Provide the (X, Y) coordinate of the cell's center where the given text is located.  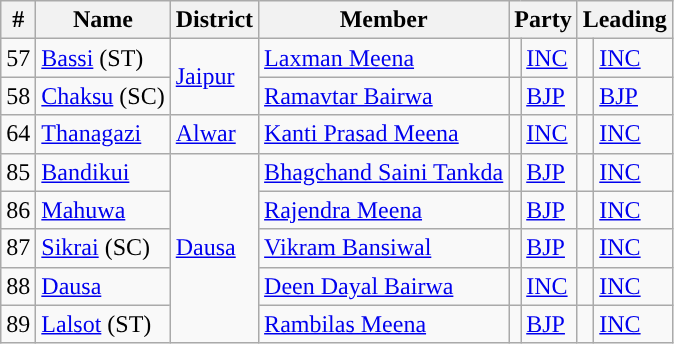
Chaksu (SC) (103, 96)
64 (18, 134)
Thanagazi (103, 134)
88 (18, 286)
87 (18, 248)
Mahuwa (103, 210)
86 (18, 210)
85 (18, 172)
Vikram Bansiwal (384, 248)
Ramavtar Bairwa (384, 96)
District (214, 20)
Bassi (ST) (103, 58)
Jaipur (214, 77)
# (18, 20)
Bhagchand Saini Tankda (384, 172)
Deen Dayal Bairwa (384, 286)
Alwar (214, 134)
Bandikui (103, 172)
Kanti Prasad Meena (384, 134)
89 (18, 324)
Lalsot (ST) (103, 324)
Name (103, 20)
57 (18, 58)
Party (543, 20)
Sikrai (SC) (103, 248)
58 (18, 96)
Laxman Meena (384, 58)
Leading (624, 20)
Rajendra Meena (384, 210)
Rambilas Meena (384, 324)
Member (384, 20)
